Return the (X, Y) coordinate for the center point of the cell that contains the specified text.  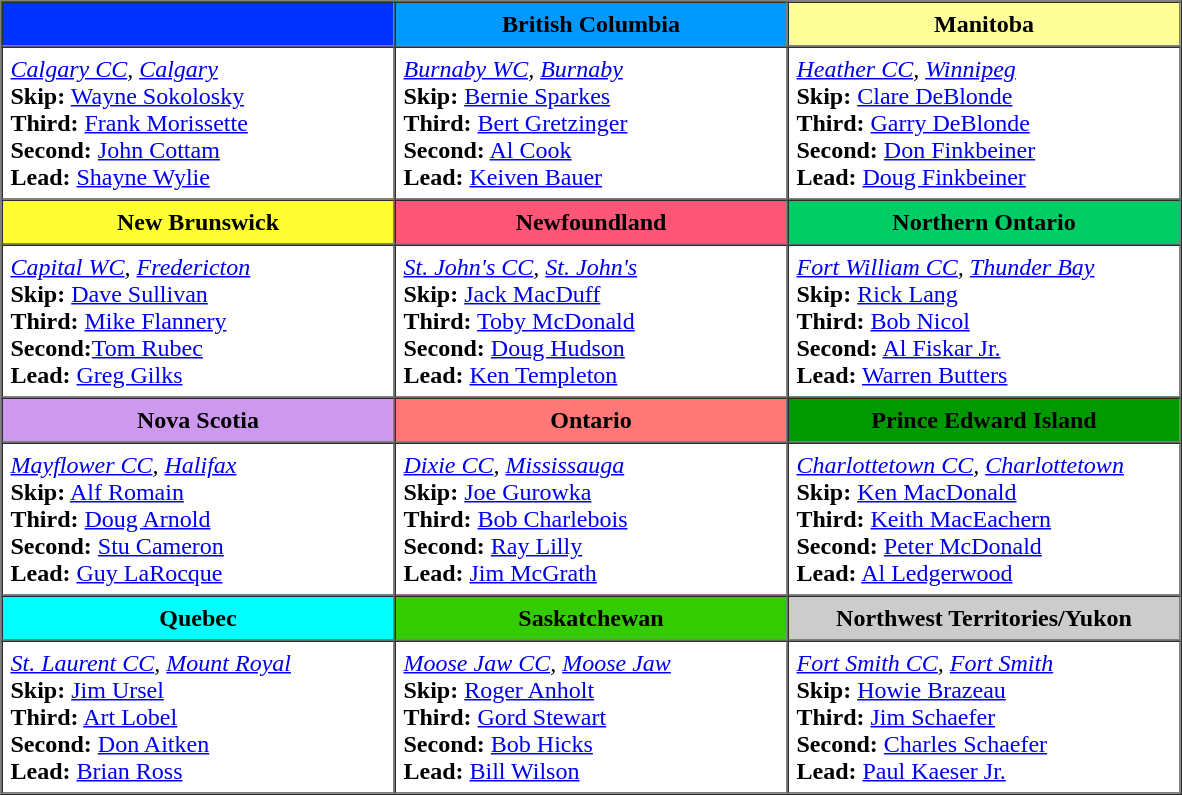
St. John's CC, St. John'sSkip: Jack MacDuff Third: Toby McDonald Second: Doug Hudson Lead: Ken Templeton (590, 320)
Burnaby WC, BurnabySkip: Bernie Sparkes Third: Bert Gretzinger Second: Al Cook Lead: Keiven Bauer (590, 122)
Mayflower CC, HalifaxSkip: Alf Romain Third: Doug Arnold Second: Stu Cameron Lead: Guy LaRocque (198, 518)
Fort Smith CC, Fort SmithSkip: Howie Brazeau Third: Jim Schaefer Second: Charles Schaefer Lead: Paul Kaeser Jr. (984, 716)
Heather CC, WinnipegSkip: Clare DeBlonde Third: Garry DeBlonde Second: Don Finkbeiner Lead: Doug Finkbeiner (984, 122)
Charlottetown CC, CharlottetownSkip: Ken MacDonald Third: Keith MacEachern Second: Peter McDonald Lead: Al Ledgerwood (984, 518)
Dixie CC, MississaugaSkip: Joe Gurowka Third: Bob Charlebois Second: Ray Lilly Lead: Jim McGrath (590, 518)
Northern Ontario (984, 222)
Nova Scotia (198, 420)
Calgary CC, CalgarySkip: Wayne Sokolosky Third: Frank Morissette Second: John Cottam Lead: Shayne Wylie (198, 122)
Ontario (590, 420)
Moose Jaw CC, Moose JawSkip: Roger Anholt Third: Gord Stewart Second: Bob Hicks Lead: Bill Wilson (590, 716)
Prince Edward Island (984, 420)
Capital WC, FrederictonSkip: Dave Sullivan Third: Mike Flannery Second:Tom Rubec Lead: Greg Gilks (198, 320)
Newfoundland (590, 222)
Quebec (198, 618)
Saskatchewan (590, 618)
Manitoba (984, 24)
New Brunswick (198, 222)
British Columbia (590, 24)
Fort William CC, Thunder BaySkip: Rick Lang Third: Bob Nicol Second: Al Fiskar Jr. Lead: Warren Butters (984, 320)
St. Laurent CC, Mount RoyalSkip: Jim Ursel Third: Art Lobel Second: Don Aitken Lead: Brian Ross (198, 716)
Northwest Territories/Yukon (984, 618)
